Locate the cell with the specified text and output its [x, y] center coordinate. 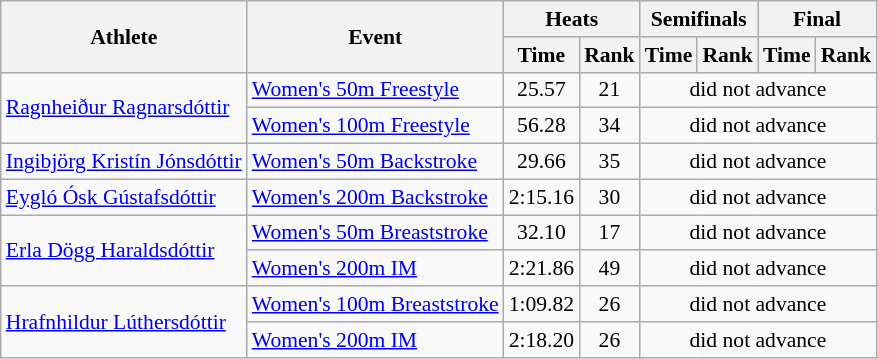
Erla Dögg Haraldsdóttir [124, 250]
Ingibjörg Kristín Jónsdóttir [124, 162]
49 [610, 269]
Women's 50m Breaststroke [376, 233]
Women's 100m Breaststroke [376, 304]
2:21.86 [542, 269]
Heats [572, 19]
Hrafnhildur Lúthersdóttir [124, 322]
Women's 200m Backstroke [376, 197]
25.57 [542, 90]
Semifinals [699, 19]
Athlete [124, 36]
1:09.82 [542, 304]
Women's 50m Backstroke [376, 162]
2:18.20 [542, 340]
34 [610, 126]
35 [610, 162]
Eygló Ósk Gústafsdóttir [124, 197]
Event [376, 36]
30 [610, 197]
Women's 50m Freestyle [376, 90]
56.28 [542, 126]
Final [817, 19]
17 [610, 233]
21 [610, 90]
Women's 100m Freestyle [376, 126]
Ragnheiður Ragnarsdóttir [124, 108]
32.10 [542, 233]
2:15.16 [542, 197]
29.66 [542, 162]
